For the text-containing cell, return its midpoint in [x, y] coordinate format. 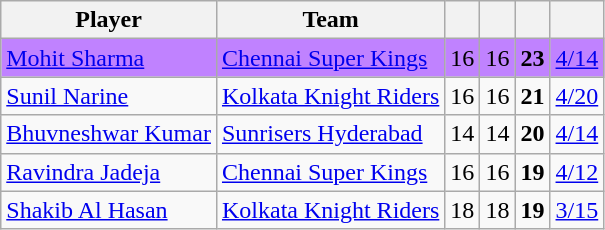
Bhuvneshwar Kumar [109, 134]
21 [532, 96]
Sunil Narine [109, 96]
20 [532, 134]
Player [109, 20]
23 [532, 58]
Ravindra Jadeja [109, 172]
Team [330, 20]
Mohit Sharma [109, 58]
Sunrisers Hyderabad [330, 134]
Shakib Al Hasan [109, 210]
3/15 [577, 210]
4/20 [577, 96]
4/12 [577, 172]
